Search for the cell housing the specified text and yield its [x, y] center coordinate. 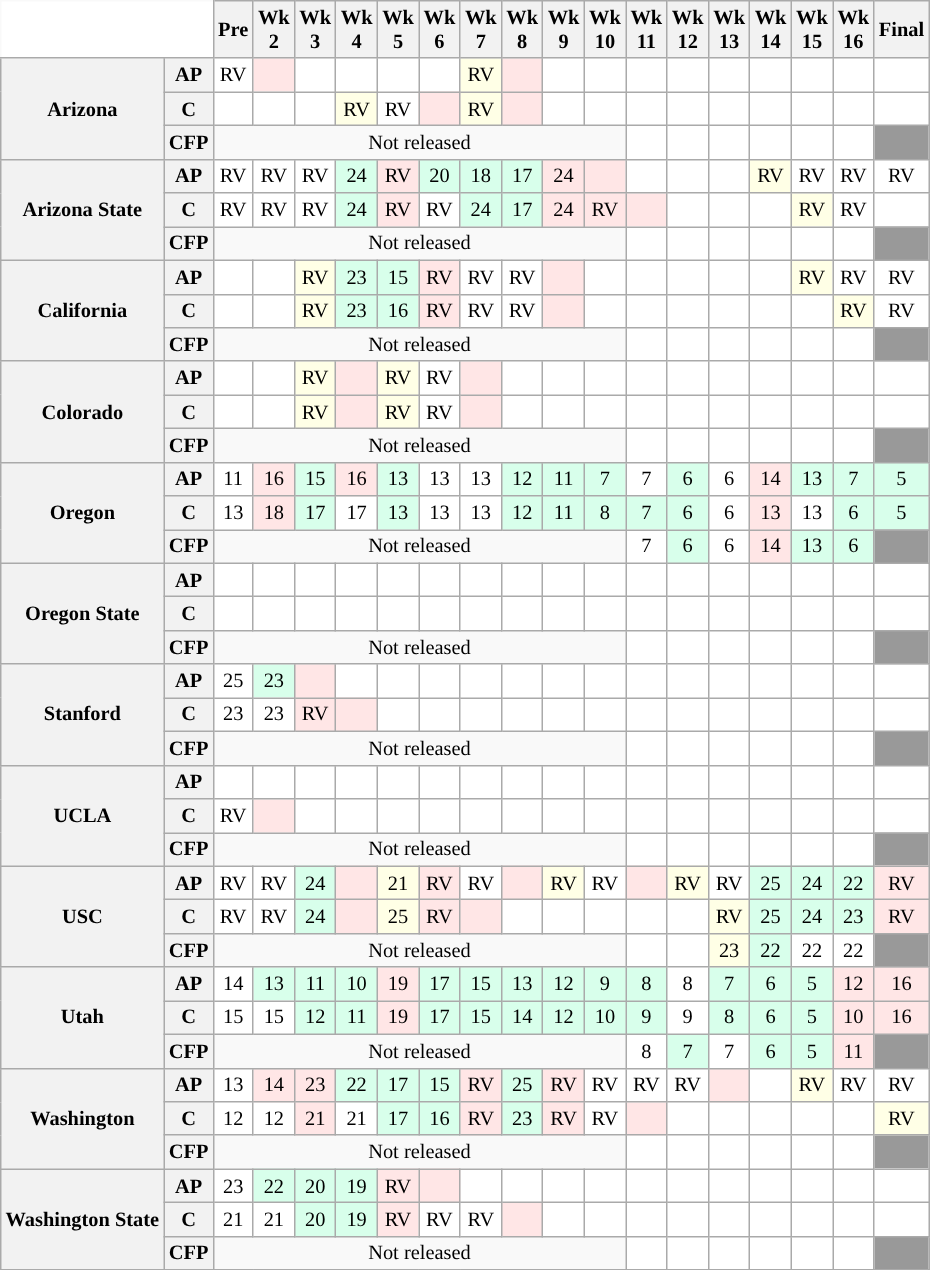
Arizona State [82, 210]
Wk3 [316, 29]
Wk6 [440, 29]
Wk11 [646, 29]
Wk9 [564, 29]
Final [902, 29]
Arizona [82, 108]
Oregon [82, 512]
Wk4 [356, 29]
Wk13 [728, 29]
Wk2 [274, 29]
Utah [82, 1018]
Wk10 [604, 29]
Wk12 [688, 29]
Pre [233, 29]
Washington [82, 1118]
Wk15 [812, 29]
California [82, 310]
Wk5 [398, 29]
UCLA [82, 816]
Wk7 [480, 29]
Stanford [82, 714]
Wk16 [854, 29]
USC [82, 916]
Washington State [82, 1220]
Colorado [82, 412]
Wk8 [522, 29]
Wk14 [770, 29]
Oregon State [82, 614]
